Output the [x, y] coordinate of the center of the cell containing the given text.  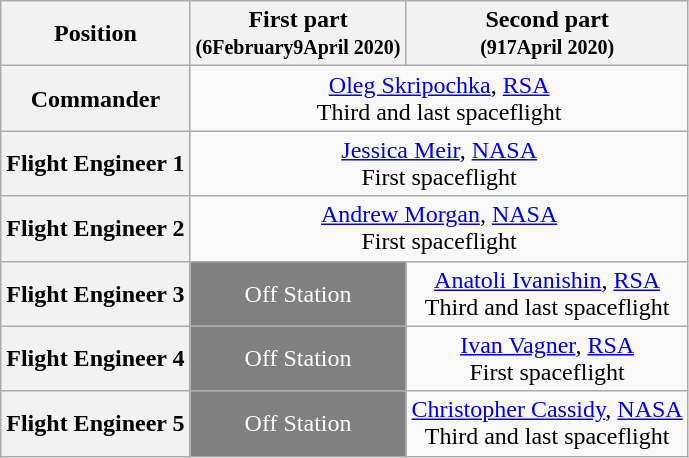
Oleg Skripochka, RSAThird and last spaceflight [439, 98]
Andrew Morgan, NASAFirst spaceflight [439, 228]
Flight Engineer 3 [96, 294]
Flight Engineer 5 [96, 424]
Jessica Meir, NASAFirst spaceflight [439, 164]
Anatoli Ivanishin, RSAThird and last spaceflight [547, 294]
Flight Engineer 4 [96, 358]
Flight Engineer 2 [96, 228]
Ivan Vagner, RSAFirst spaceflight [547, 358]
First part(6February9April 2020) [298, 34]
Commander [96, 98]
Christopher Cassidy, NASAThird and last spaceflight [547, 424]
Second part(917April 2020) [547, 34]
Flight Engineer 1 [96, 164]
Position [96, 34]
